Extract the [x, y] coordinate from the center of the cell holding the provided text.  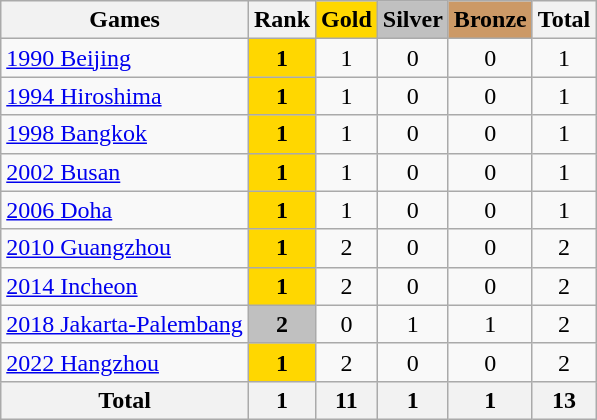
1998 Bangkok [125, 134]
2014 Incheon [125, 286]
1994 Hiroshima [125, 96]
Gold [347, 20]
2006 Doha [125, 210]
2002 Busan [125, 172]
Rank [282, 20]
2018 Jakarta-Palembang [125, 324]
2010 Guangzhou [125, 248]
11 [347, 400]
Games [125, 20]
1990 Beijing [125, 58]
Bronze [490, 20]
Silver [412, 20]
13 [564, 400]
2022 Hangzhou [125, 362]
